Identify which cell holds the provided text, then report its (X, Y) central coordinate. 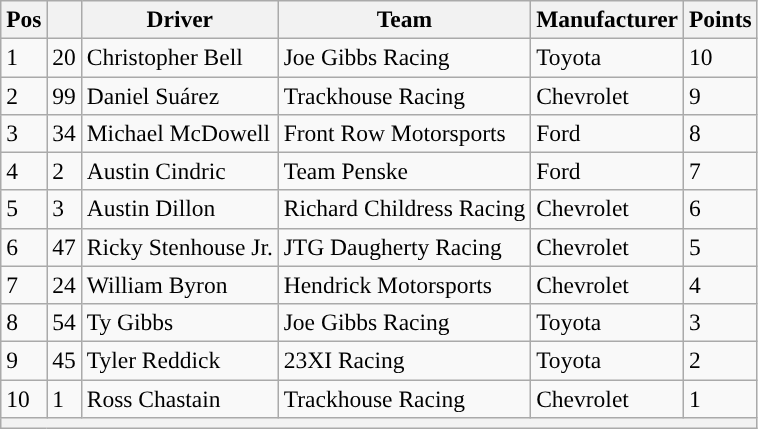
99 (64, 95)
William Byron (180, 285)
23XI Racing (404, 360)
Pos (24, 19)
Michael McDowell (180, 133)
Tyler Reddick (180, 360)
Manufacturer (608, 19)
47 (64, 247)
Front Row Motorsports (404, 133)
45 (64, 360)
Hendrick Motorsports (404, 285)
Driver (180, 19)
34 (64, 133)
Austin Cindric (180, 171)
24 (64, 285)
JTG Daugherty Racing (404, 247)
20 (64, 57)
Team (404, 19)
Daniel Suárez (180, 95)
Team Penske (404, 171)
Ross Chastain (180, 398)
Points (720, 19)
Richard Childress Racing (404, 209)
Christopher Bell (180, 57)
54 (64, 322)
Ty Gibbs (180, 322)
Ricky Stenhouse Jr. (180, 247)
Austin Dillon (180, 209)
